Search for the cell housing the specified text and yield its (x, y) center coordinate. 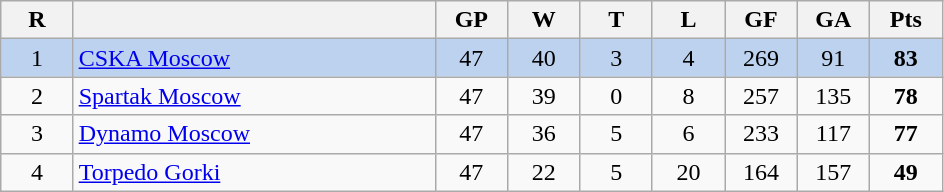
Pts (906, 20)
L (688, 20)
269 (761, 58)
6 (688, 134)
CSKA Moscow (254, 58)
36 (544, 134)
49 (906, 172)
Torpedo Gorki (254, 172)
20 (688, 172)
40 (544, 58)
22 (544, 172)
164 (761, 172)
8 (688, 96)
GF (761, 20)
T (616, 20)
Dynamo Moscow (254, 134)
W (544, 20)
91 (833, 58)
39 (544, 96)
GA (833, 20)
157 (833, 172)
233 (761, 134)
135 (833, 96)
1 (37, 58)
77 (906, 134)
2 (37, 96)
GP (471, 20)
0 (616, 96)
83 (906, 58)
117 (833, 134)
78 (906, 96)
Spartak Moscow (254, 96)
R (37, 20)
257 (761, 96)
